Search for the cell housing the specified text and yield its [X, Y] center coordinate. 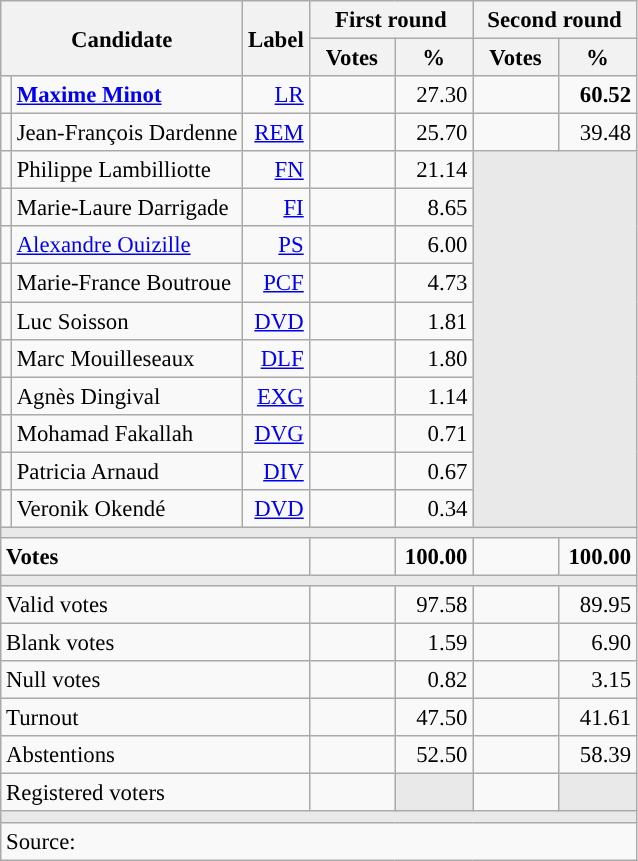
FN [276, 170]
Mohamad Fakallah [126, 433]
39.48 [597, 133]
6.00 [434, 245]
Maxime Minot [126, 95]
REM [276, 133]
3.15 [597, 680]
EXG [276, 396]
41.61 [597, 718]
Abstentions [155, 755]
Jean-François Dardenne [126, 133]
1.59 [434, 643]
Agnès Dingival [126, 396]
Blank votes [155, 643]
0.82 [434, 680]
Marie-France Boutroue [126, 283]
Luc Soisson [126, 321]
DIV [276, 471]
25.70 [434, 133]
Candidate [122, 38]
0.71 [434, 433]
First round [391, 20]
8.65 [434, 208]
Philippe Lambilliotte [126, 170]
Turnout [155, 718]
LR [276, 95]
Marc Mouilleseaux [126, 358]
58.39 [597, 755]
1.14 [434, 396]
60.52 [597, 95]
0.34 [434, 509]
27.30 [434, 95]
Second round [555, 20]
FI [276, 208]
47.50 [434, 718]
DLF [276, 358]
6.90 [597, 643]
Registered voters [155, 793]
0.67 [434, 471]
Marie-Laure Darrigade [126, 208]
Source: [319, 841]
Alexandre Ouizille [126, 245]
1.81 [434, 321]
89.95 [597, 605]
1.80 [434, 358]
Patricia Arnaud [126, 471]
Valid votes [155, 605]
97.58 [434, 605]
PS [276, 245]
52.50 [434, 755]
4.73 [434, 283]
Veronik Okendé [126, 509]
21.14 [434, 170]
Label [276, 38]
Null votes [155, 680]
DVG [276, 433]
PCF [276, 283]
